Output the (x, y) coordinate of the center of the cell containing the given text.  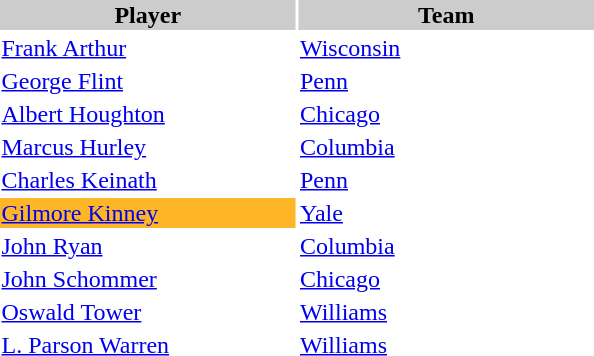
Oswald Tower (148, 312)
Team (446, 15)
John Ryan (148, 246)
George Flint (148, 81)
Frank Arthur (148, 48)
Albert Houghton (148, 114)
Marcus Hurley (148, 147)
Player (148, 15)
Gilmore Kinney (148, 213)
Charles Keinath (148, 180)
Wisconsin (446, 48)
Yale (446, 213)
Williams (446, 312)
John Schommer (148, 279)
